Pinpoint the cell where the given text exists, returning its [x, y] midpoint coordinate. 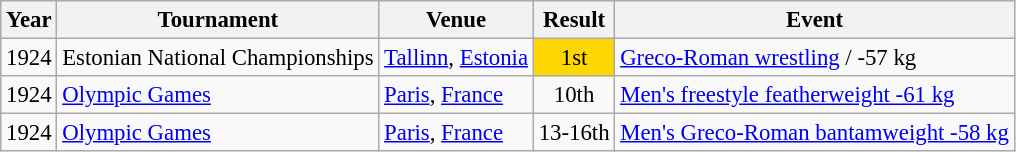
Year [29, 20]
Estonian National Championships [218, 58]
Men's Greco-Roman bantamweight -58 kg [814, 133]
Tallinn, Estonia [456, 58]
Men's freestyle featherweight -61 kg [814, 95]
Result [574, 20]
Venue [456, 20]
1st [574, 58]
Event [814, 20]
Greco-Roman wrestling / -57 kg [814, 58]
10th [574, 95]
13-16th [574, 133]
Tournament [218, 20]
